Output the (X, Y) coordinate of the center of the cell containing the given text.  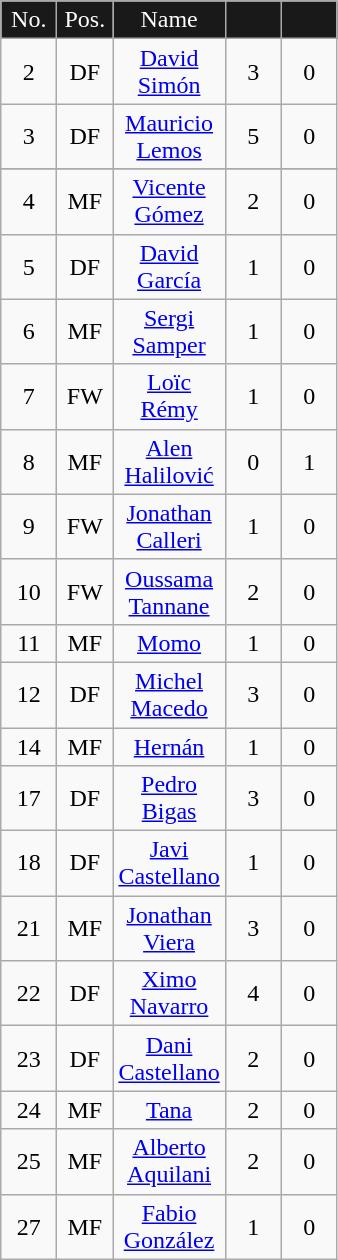
Name (169, 20)
Sergi Samper (169, 332)
21 (29, 928)
Fabio González (169, 1226)
Javi Castellano (169, 864)
9 (29, 526)
Oussama Tannane (169, 592)
Alberto Aquilani (169, 1162)
17 (29, 798)
22 (29, 994)
Jonathan Viera (169, 928)
David Simón (169, 72)
Tana (169, 1110)
23 (29, 1058)
Pos. (85, 20)
Vicente Gómez (169, 202)
Loïc Rémy (169, 396)
Pedro Bigas (169, 798)
Dani Castellano (169, 1058)
Hernán (169, 747)
24 (29, 1110)
25 (29, 1162)
8 (29, 462)
18 (29, 864)
Jonathan Calleri (169, 526)
27 (29, 1226)
Momo (169, 643)
Alen Halilović (169, 462)
10 (29, 592)
12 (29, 694)
No. (29, 20)
Michel Macedo (169, 694)
Mauricio Lemos (169, 136)
11 (29, 643)
7 (29, 396)
14 (29, 747)
6 (29, 332)
David García (169, 266)
Ximo Navarro (169, 994)
